Determine the [X, Y] coordinate at the center of the cell enclosing the given text.  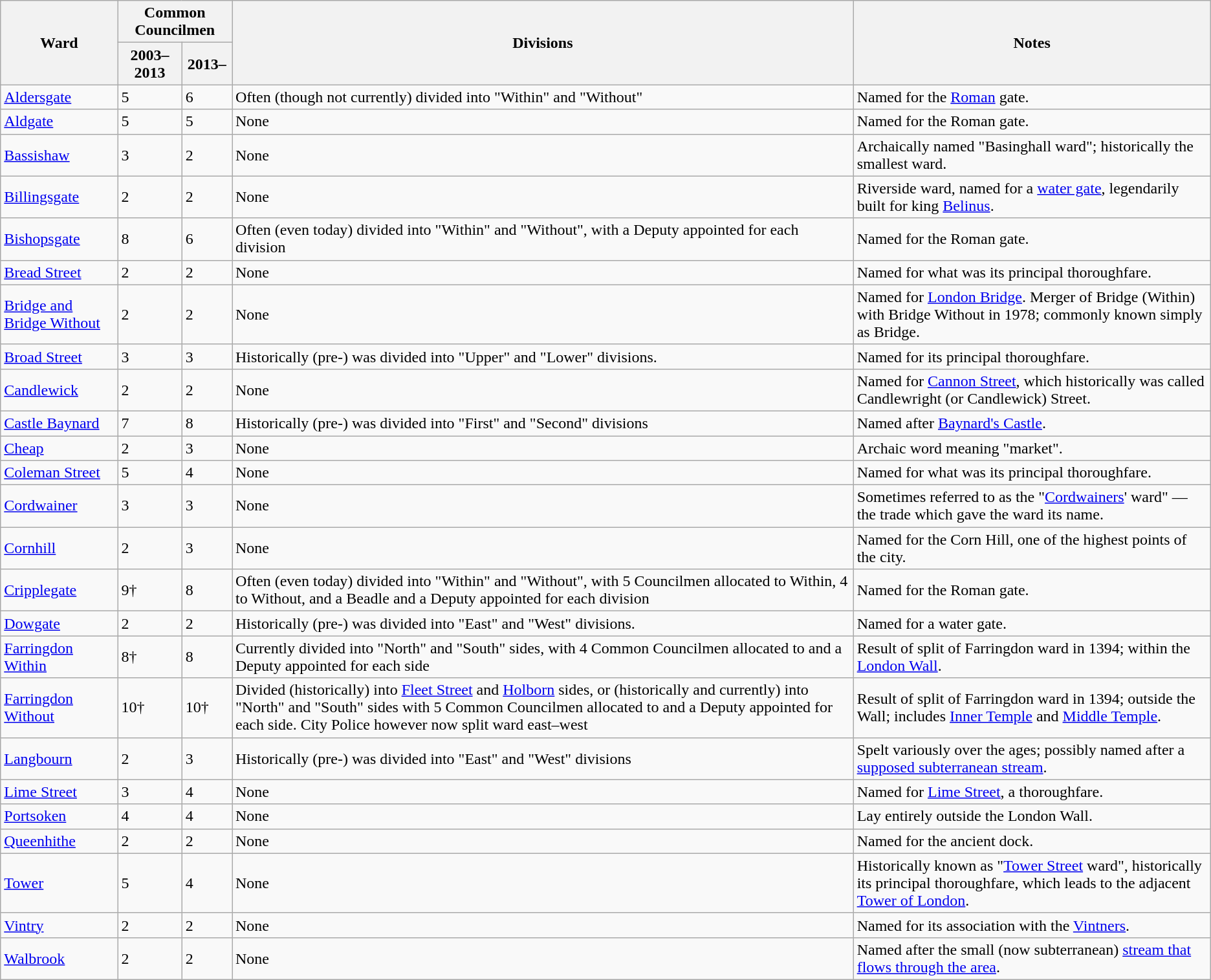
Common Councilmen [175, 22]
Result of split of Farringdon ward in 1394; within the London Wall. [1032, 657]
Dowgate [60, 624]
Aldgate [60, 122]
Coleman Street [60, 473]
Langbourn [60, 758]
Portsoken [60, 816]
Farringdon Within [60, 657]
8† [150, 657]
Archaically named "Basinghall ward"; historically the smallest ward. [1032, 155]
Cripplegate [60, 590]
2013– [207, 63]
Lay entirely outside the London Wall. [1032, 816]
Castle Baynard [60, 423]
Billingsgate [60, 197]
Named after Baynard's Castle. [1032, 423]
Historically (pre-) was divided into "First" and "Second" divisions [542, 423]
Tower [60, 883]
Archaic word meaning "market". [1032, 448]
Named for a water gate. [1032, 624]
Vintry [60, 925]
Often (even today) divided into "Within" and "Without", with a Deputy appointed for each division [542, 239]
Cornhill [60, 549]
Queenhithe [60, 841]
Named for the ancient dock. [1032, 841]
Broad Street [60, 356]
Sometimes referred to as the "Cordwainers' ward" — the trade which gave the ward its name. [1032, 506]
Cheap [60, 448]
Historically known as "Tower Street ward", historically its principal thoroughfare, which leads to the adjacent Tower of London. [1032, 883]
Bread Street [60, 272]
Divisions [542, 43]
Historically (pre-) was divided into "East" and "West" divisions [542, 758]
Aldersgate [60, 97]
Spelt variously over the ages; possibly named after a supposed subterranean stream. [1032, 758]
9† [150, 590]
Cordwainer [60, 506]
Result of split of Farringdon ward in 1394; outside the Wall; includes Inner Temple and Middle Temple. [1032, 708]
Named for London Bridge. Merger of Bridge (Within) with Bridge Without in 1978; commonly known simply as Bridge. [1032, 314]
Named after the small (now subterranean) stream that flows through the area. [1032, 959]
Named for the Corn Hill, one of the highest points of the city. [1032, 549]
Named for its association with the Vintners. [1032, 925]
Named for its principal thoroughfare. [1032, 356]
7 [150, 423]
Bishopsgate [60, 239]
Named for Lime Street, a thoroughfare. [1032, 792]
Lime Street [60, 792]
2003–2013 [150, 63]
Farringdon Without [60, 708]
Historically (pre-) was divided into "East" and "West" divisions. [542, 624]
Bridge and Bridge Without [60, 314]
Named for Cannon Street, which historically was called Candlewright (or Candlewick) Street. [1032, 389]
Notes [1032, 43]
Ward [60, 43]
Candlewick [60, 389]
Riverside ward, named for a water gate, legendarily built for king Belinus. [1032, 197]
Currently divided into "North" and "South" sides, with 4 Common Councilmen allocated to and a Deputy appointed for each side [542, 657]
Often (though not currently) divided into "Within" and "Without" [542, 97]
Bassishaw [60, 155]
Historically (pre-) was divided into "Upper" and "Lower" divisions. [542, 356]
Walbrook [60, 959]
